Detect which cell encompasses the target text, then output its (X, Y) center coordinate. 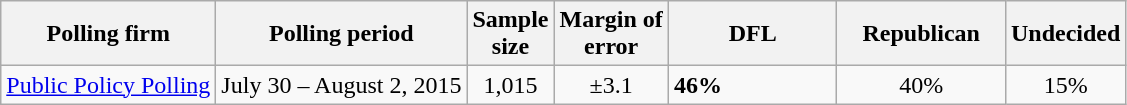
Public Policy Polling (108, 85)
Polling period (342, 34)
Polling firm (108, 34)
40% (922, 85)
Undecided (1065, 34)
15% (1065, 85)
46% (752, 85)
±3.1 (611, 85)
DFL (752, 34)
July 30 – August 2, 2015 (342, 85)
1,015 (510, 85)
Margin oferror (611, 34)
Samplesize (510, 34)
Republican (922, 34)
